Capture the cell that displays the provided text and extract its [X, Y] central coordinate. 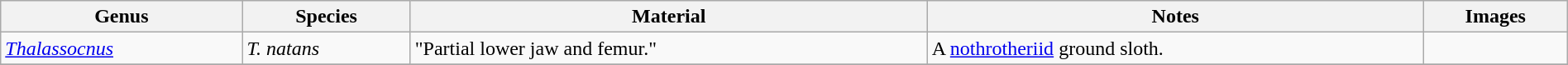
Genus [122, 17]
Images [1495, 17]
Notes [1175, 17]
Species [326, 17]
Material [668, 17]
A nothrotheriid ground sloth. [1175, 48]
"Partial lower jaw and femur." [668, 48]
Thalassocnus [122, 48]
T. natans [326, 48]
